Determine the [x, y] coordinate at the center of the cell enclosing the given text.  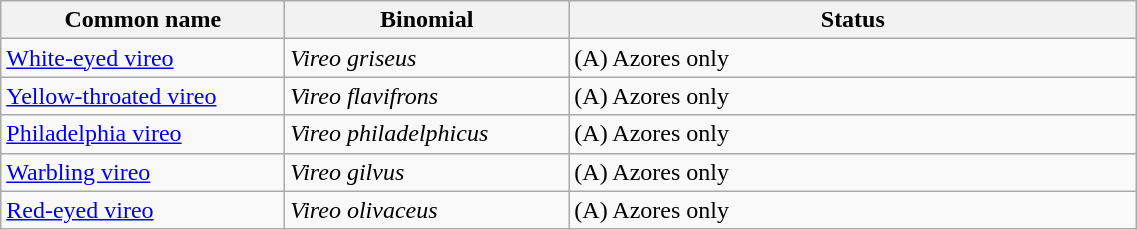
Vireo olivaceus [427, 210]
Common name [143, 20]
Vireo gilvus [427, 172]
Binomial [427, 20]
Vireo flavifrons [427, 96]
Vireo griseus [427, 58]
Warbling vireo [143, 172]
Status [853, 20]
Vireo philadelphicus [427, 134]
Philadelphia vireo [143, 134]
Yellow-throated vireo [143, 96]
White-eyed vireo [143, 58]
Red-eyed vireo [143, 210]
